Output the [X, Y] coordinate of the center of the cell containing the given text.  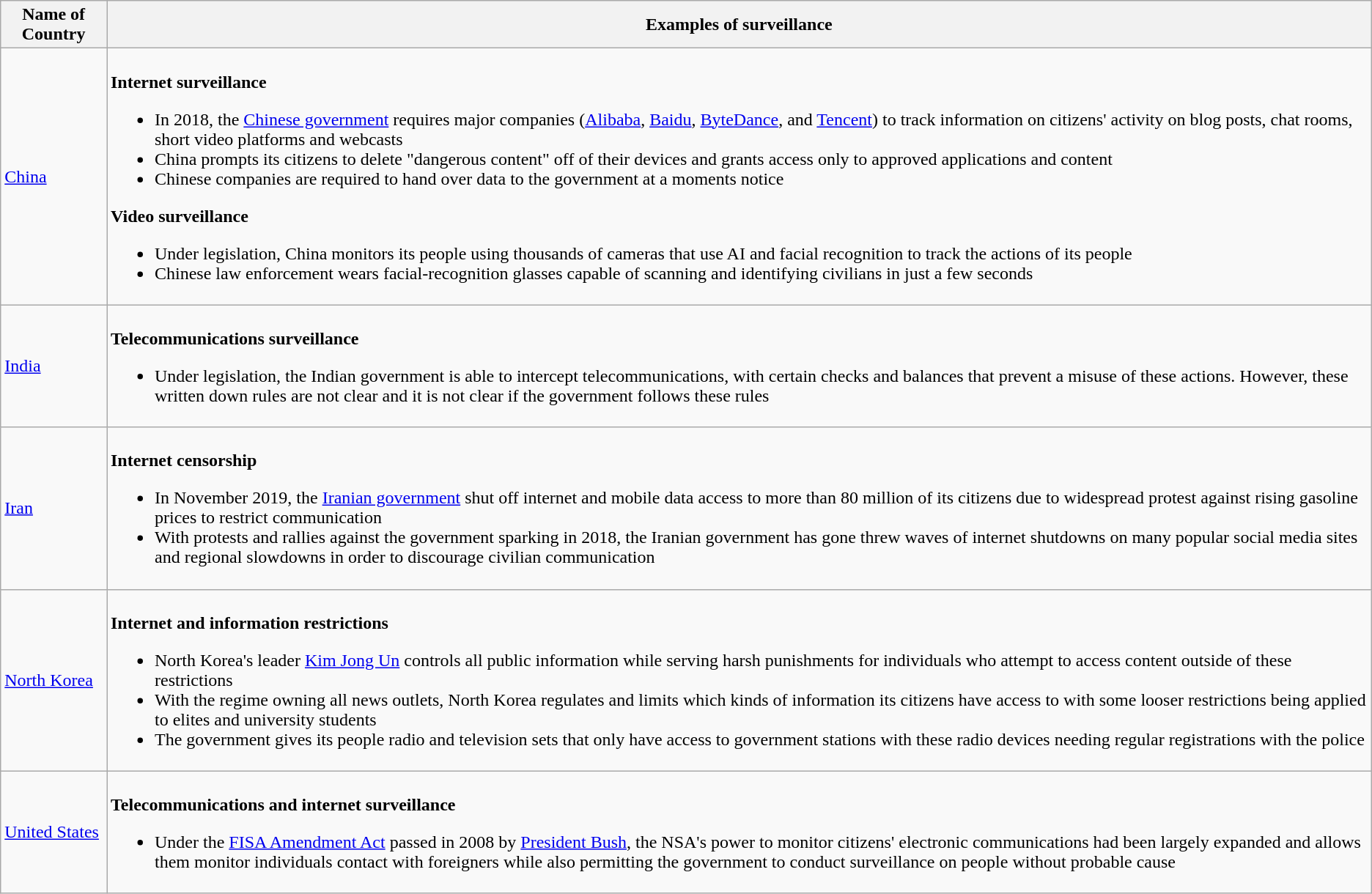
North Korea [54, 680]
Name of Country [54, 25]
Examples of surveillance [740, 25]
China [54, 177]
Iran [54, 509]
India [54, 366]
United States [54, 832]
